Pinpoint the cell where the given text exists, returning its (x, y) midpoint coordinate. 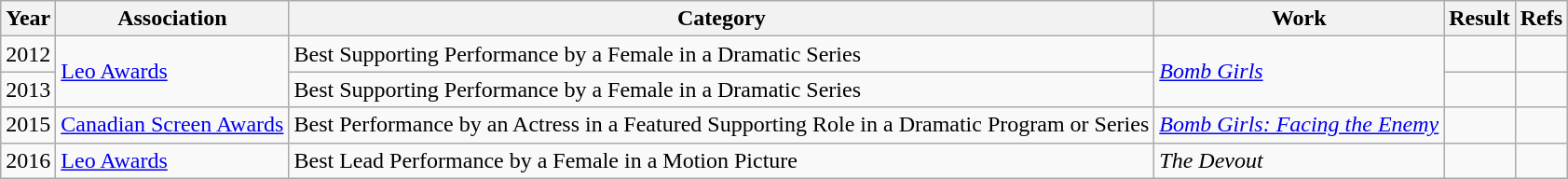
The Devout (1299, 160)
Association (172, 19)
Best Lead Performance by a Female in a Motion Picture (721, 160)
Work (1299, 19)
Refs (1541, 19)
Result (1479, 19)
2016 (28, 160)
Bomb Girls: Facing the Enemy (1299, 125)
2015 (28, 125)
2013 (28, 89)
Canadian Screen Awards (172, 125)
Category (721, 19)
Bomb Girls (1299, 72)
Best Performance by an Actress in a Featured Supporting Role in a Dramatic Program or Series (721, 125)
2012 (28, 54)
Year (28, 19)
